From the cell containing the given text, extract its center point as [x, y] coordinate. 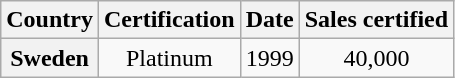
Sweden [50, 58]
Certification [169, 20]
1999 [270, 58]
Platinum [169, 58]
40,000 [376, 58]
Date [270, 20]
Country [50, 20]
Sales certified [376, 20]
